Return [x, y] of the center of cell containing provided text 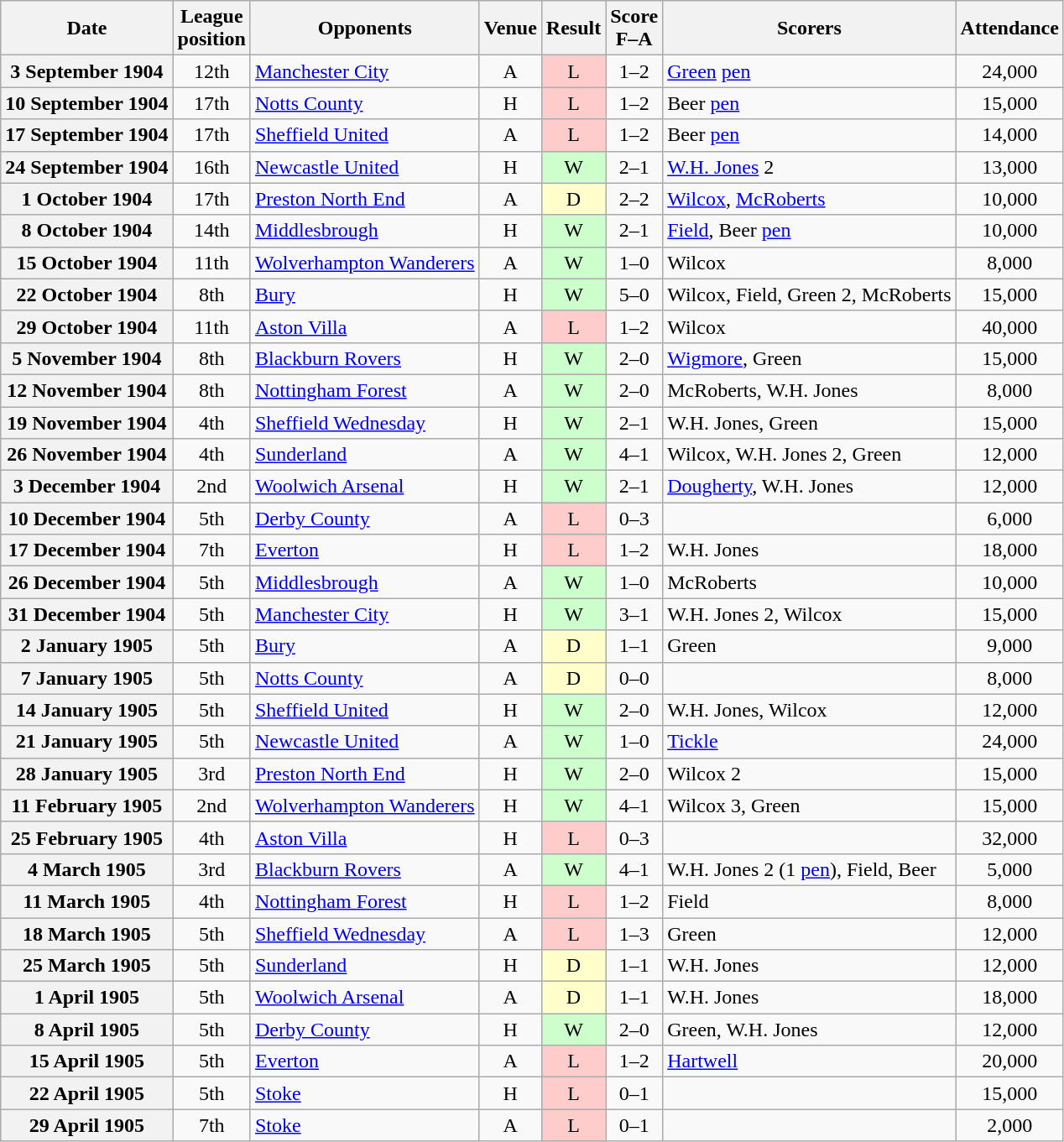
17 December 1904 [87, 550]
Result [573, 29]
Leagueposition [211, 29]
Wilcox 3, Green [809, 806]
15 October 1904 [87, 263]
14th [211, 231]
19 November 1904 [87, 422]
Field [809, 901]
9,000 [1009, 646]
Green, W.H. Jones [809, 1030]
22 October 1904 [87, 295]
18 March 1905 [87, 934]
Opponents [364, 29]
29 October 1904 [87, 326]
16th [211, 167]
W.H. Jones 2, Wilcox [809, 614]
28 January 1905 [87, 774]
Green pen [809, 71]
8 October 1904 [87, 231]
Wilcox 2 [809, 774]
20,000 [1009, 1061]
1–3 [634, 934]
McRoberts, W.H. Jones [809, 390]
11 March 1905 [87, 901]
14,000 [1009, 135]
14 January 1905 [87, 710]
17 September 1904 [87, 135]
1 April 1905 [87, 998]
Wilcox, Field, Green 2, McRoberts [809, 295]
Dougherty, W.H. Jones [809, 487]
2–2 [634, 199]
W.H. Jones 2 (1 pen), Field, Beer [809, 869]
Hartwell [809, 1061]
12 November 1904 [87, 390]
26 November 1904 [87, 455]
3 September 1904 [87, 71]
3 December 1904 [87, 487]
10 September 1904 [87, 103]
22 April 1905 [87, 1093]
Field, Beer pen [809, 231]
Date [87, 29]
26 December 1904 [87, 582]
W.H. Jones, Green [809, 422]
2 January 1905 [87, 646]
Attendance [1009, 29]
Scorers [809, 29]
Wilcox, McRoberts [809, 199]
2,000 [1009, 1125]
24 September 1904 [87, 167]
11 February 1905 [87, 806]
5,000 [1009, 869]
32,000 [1009, 837]
13,000 [1009, 167]
5 November 1904 [87, 358]
15 April 1905 [87, 1061]
W.H. Jones 2 [809, 167]
McRoberts [809, 582]
21 January 1905 [87, 742]
29 April 1905 [87, 1125]
31 December 1904 [87, 614]
10 December 1904 [87, 519]
7 January 1905 [87, 678]
5–0 [634, 295]
Wilcox, W.H. Jones 2, Green [809, 455]
4 March 1905 [87, 869]
6,000 [1009, 519]
40,000 [1009, 326]
25 March 1905 [87, 966]
ScoreF–A [634, 29]
Venue [510, 29]
12th [211, 71]
25 February 1905 [87, 837]
3–1 [634, 614]
1 October 1904 [87, 199]
0–0 [634, 678]
W.H. Jones, Wilcox [809, 710]
Tickle [809, 742]
8 April 1905 [87, 1030]
Wigmore, Green [809, 358]
